Scan for the cell matching the given text and deliver its (x, y) coordinate at center. 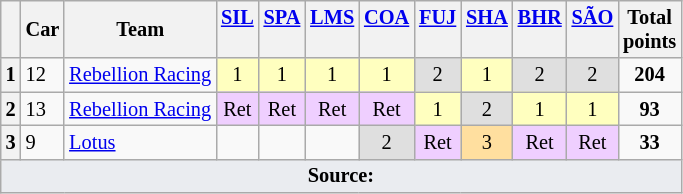
Totalpoints (650, 29)
FUJ (438, 29)
12 (43, 75)
LMS (332, 29)
9 (43, 142)
13 (43, 109)
Car (43, 29)
SPA (282, 29)
SHA (487, 29)
Source: (341, 176)
204 (650, 75)
Lotus (140, 142)
93 (650, 109)
SÃO (593, 29)
33 (650, 142)
Team (140, 29)
BHR (540, 29)
COA (386, 29)
SIL (238, 29)
